For the text-containing cell, return its midpoint in (x, y) coordinate format. 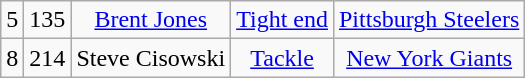
5 (12, 20)
Tight end (282, 20)
Brent Jones (151, 20)
8 (12, 58)
214 (48, 58)
Pittsburgh Steelers (428, 20)
New York Giants (428, 58)
Tackle (282, 58)
Steve Cisowski (151, 58)
135 (48, 20)
